Provide the (X, Y) coordinate of the cell's center where the given text is located.  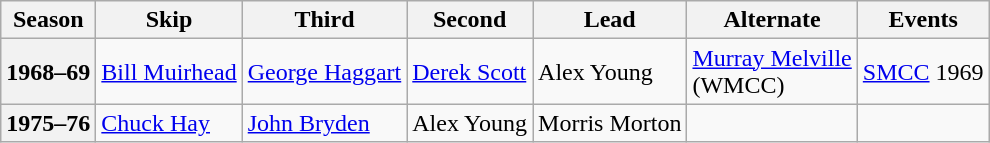
Third (324, 20)
Chuck Hay (169, 123)
Second (470, 20)
Season (48, 20)
SMCC 1969 (923, 72)
Bill Muirhead (169, 72)
Skip (169, 20)
Morris Morton (610, 123)
Derek Scott (470, 72)
Lead (610, 20)
1968–69 (48, 72)
Murray Melville(WMCC) (772, 72)
Alternate (772, 20)
John Bryden (324, 123)
George Haggart (324, 72)
Events (923, 20)
1975–76 (48, 123)
